Locate the cell with the specified text and output its (x, y) center coordinate. 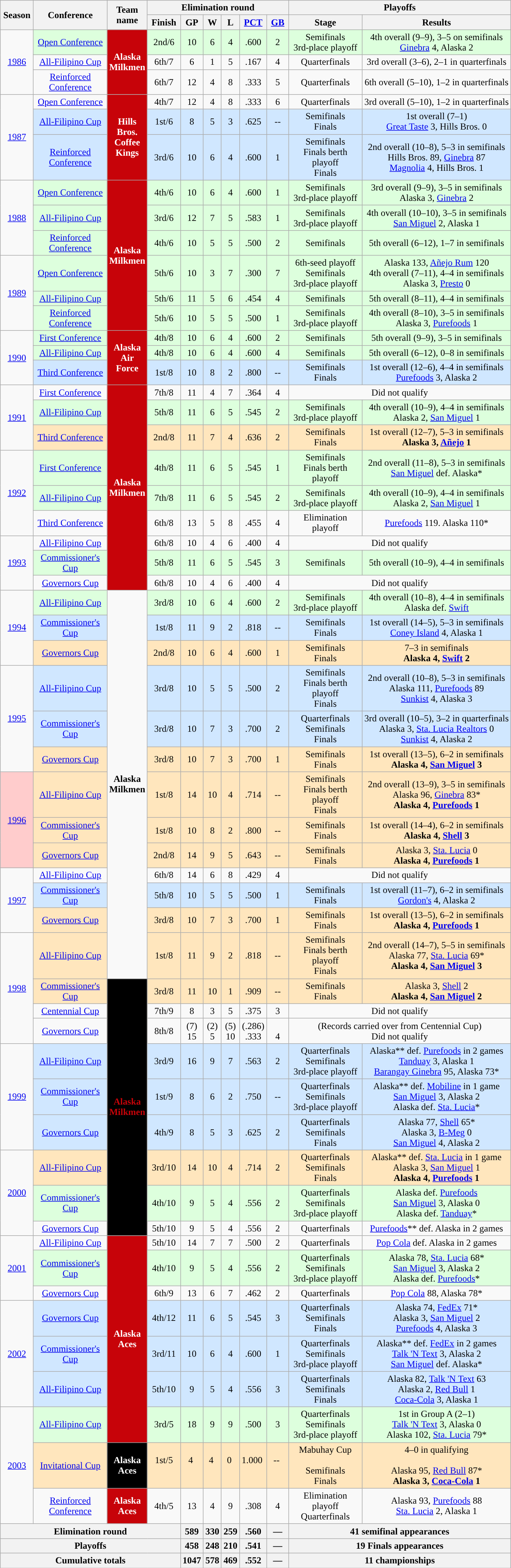
6th/9 (164, 1293)
.308 (254, 1506)
.552 (254, 1560)
1986 (17, 62)
41 semifinal appearances (400, 1531)
Hills Bros. Coffee Kings (127, 137)
1990 (17, 358)
7th/9 (164, 1011)
.300 (254, 273)
.429 (254, 875)
5th overall (9–9), 3–5 in semifinals (437, 338)
4th/7 (164, 102)
1st in Group A (2–1)Talk 'N Text 3, Alaska 0Alaska 102, Sta. Lucia 79* (437, 1425)
(2)5 (212, 1031)
4th/5 (164, 1506)
Elimination playoff (325, 523)
4th overall (10–8), 4–4 in semifinalsAlaska def. Swift (437, 602)
Alaska 82, Talk 'N Text 63Alaska 2, Red Bull 1Coca-Cola 3, Alaska 1 (437, 1389)
.583 (254, 217)
Alaska** def. Mobiline in 1 gameSan Miguel 3, Alaska 2Alaska def. Sta. Lucia* (437, 1096)
2nd overall (14–7), 5–5 in semifinalsAlaska 77, Sta. Lucia 69*Alaska 4, San Miguel 3 (437, 955)
4th overall (9–9), 3–5 on semifinals Ginebra 4, Alaska 2 (437, 42)
Alaska def. PurefoodsSan Miguel 3, Alaska 0Alaska def. Tanduay* (437, 1203)
3rd overall (10–5), 3–2 in quarterfinalsAlaska 3, Sta. Lucia Realtors 0Sunkist 4, Alaska 2 (437, 729)
Alaska 3, Sta. Lucia 0Alaska 4, Purefoods 1 (437, 855)
2001 (17, 1268)
248 (212, 1546)
Stage (325, 22)
.455 (254, 523)
1998 (17, 988)
Mabuhay Cup SemifinalsFinals (325, 1465)
3rd/11 (164, 1354)
330 (212, 1531)
Alaska 77, Shell 65*Alaska 3, B-Meg 0San Miguel 4, Alaska 2 (437, 1132)
4th overall (10–10), 3–5 in semifinalsSan Miguel 2, Alaska 1 (437, 217)
589 (192, 1531)
1999 (17, 1096)
Alaska 93, Purefoods 88Sta. Lucia 2, Alaska 1 (437, 1506)
1st/5 (164, 1465)
Alaska** def. FedEx in 2 gamesTalk 'N Text 3, Alaska 2San Miguel def. Alaska* (437, 1354)
Season (17, 15)
18 (192, 1425)
.643 (254, 855)
Pop Cola def. Alaska in 2 games (437, 1243)
Invitational Cup (70, 1465)
.560 (254, 1531)
210 (230, 1546)
L (230, 22)
2003 (17, 1465)
1st overall (13–5), 6–2 in semifinalsAlaska 4, Purefoods 1 (437, 920)
1st overall (11–7), 6–2 in semifinalsGordon's 4, Alaska 2 (437, 895)
.563 (254, 1061)
1994 (17, 628)
1.000 (254, 1465)
3rd/5 (164, 1425)
5th overall (10–9), 4–4 in semifinals (437, 563)
5th overall (8–11), 4–4 in semifinals (437, 298)
Alaska Air Force (127, 358)
.364 (254, 392)
SemifinalsFinals berth playoff (325, 468)
1988 (17, 217)
2nd overall (11–8), 5–3 in semifinalsSan Miguel def. Alaska* (437, 468)
1995 (17, 719)
3rd/10 (164, 1168)
1047 (192, 1560)
578 (212, 1560)
1992 (17, 493)
2nd overall (13–9), 3–5 in semifinalsAlaska 96, Ginebra 83*Alaska 4, Purefoods 1 (437, 795)
Alaska** def. Purefoods in 2 gamesTanduay 3, Alaska 1Barangay Ginebra 95, Alaska 73* (437, 1061)
(.286).333 (254, 1031)
.750 (254, 1096)
1st overall (12–7), 5–3 in semifinalsAlaska 3, Añejo 1 (437, 437)
8th/8 (164, 1031)
1997 (17, 900)
1987 (17, 137)
2nd overall (10–8), 5–3 in semifinalsHills Bros. 89, Ginebra 87Magnolia 4, Hills Bros. 1 (437, 157)
.636 (254, 437)
Centennial Cup (70, 1011)
1996 (17, 820)
1991 (17, 418)
2002 (17, 1354)
2nd/6 (164, 42)
Alaska** def. Sta. Lucia in 1 gameAlaska 3, San Miguel 1Alaska 4, Purefoods 1 (437, 1168)
Alaska 3, Shell 2Alaska 4, San Miguel 2 (437, 991)
19 Finals appearances (400, 1546)
4–0 in qualifying Alaska 95, Red Bull 87*Alaska 3, Coca-Cola 1 (437, 1465)
1st/6 (164, 122)
Purefoods** def. Alaska in 2 games (437, 1228)
6th overall (5–10), 1–2 in quarterfinals (437, 82)
1st overall (14–4), 6–2 in semifinalsAlaska 4, Shell 3 (437, 830)
3rd overall (9–9), 3–5 in semifinalsAlaska 3, Ginebra 2 (437, 193)
259 (230, 1531)
1993 (17, 563)
1st overall (12–6), 4–4 in semifinalsPurefoods 3, Alaska 2 (437, 372)
0 (230, 1465)
469 (230, 1560)
.375 (254, 1011)
Team name (127, 15)
16 (192, 1061)
4th/9 (164, 1132)
5th overall (6–12), 0–8 in semifinals (437, 353)
2nd overall (10–8), 5–3 in semifinalsAlaska 111, Purefoods 89Sunkist 4, Alaska 3 (437, 689)
1st overall (14–5), 5–3 in semifinalsConey Island 4, Alaska 1 (437, 628)
458 (192, 1546)
2000 (17, 1193)
6th-seed playoffSemifinals3rd-place playoff (325, 273)
Elimination playoffQuarterfinals (325, 1506)
3rd overall (5–10), 1–2 in quarterfinals (437, 102)
(5)10 (230, 1031)
Finish (164, 22)
W (212, 22)
4th overall (8–10), 3–5 in semifinalsAlaska 3, Purefoods 1 (437, 318)
.167 (254, 62)
3rd/9 (164, 1061)
Pop Cola 88, Alaska 78* (437, 1293)
11 championships (400, 1560)
Alaska 78, Sta. Lucia 68*San Miguel 3, Alaska 2Alaska def. Purefoods* (437, 1268)
.454 (254, 298)
GP (192, 22)
1st overall (7–1)Great Taste 3, Hills Bros. 0 (437, 122)
7–3 in semifinalsAlaska 4, Swift 2 (437, 652)
.909 (254, 991)
Alaska 74, FedEx 71*Alaska 3, San Miguel 2Purefoods 4, Alaska 3 (437, 1318)
Alaska 133, Añejo Rum 1204th overall (7–11), 4–4 in semifinalsAlaska 3, Presto 0 (437, 273)
Purefoods 119. Alaska 110* (437, 523)
Conference (70, 15)
(Records carried over from Centennial Cup)Did not qualify (400, 1031)
1989 (17, 293)
3rd overall (3–6), 2–1 in quarterfinals (437, 62)
(7)15 (192, 1031)
5th overall (6–12), 1–7 in semifinals (437, 243)
4th/12 (164, 1318)
.541 (254, 1546)
PCT (254, 22)
Results (437, 22)
1st overall (13–5), 6–2 in semifinalsAlaska 4, San Miguel 3 (437, 760)
GB (278, 22)
.462 (254, 1293)
Cumulative totals (91, 1560)
1st/9 (164, 1096)
